Find where the given text appears and provide that cell's center as [x, y] coordinate. 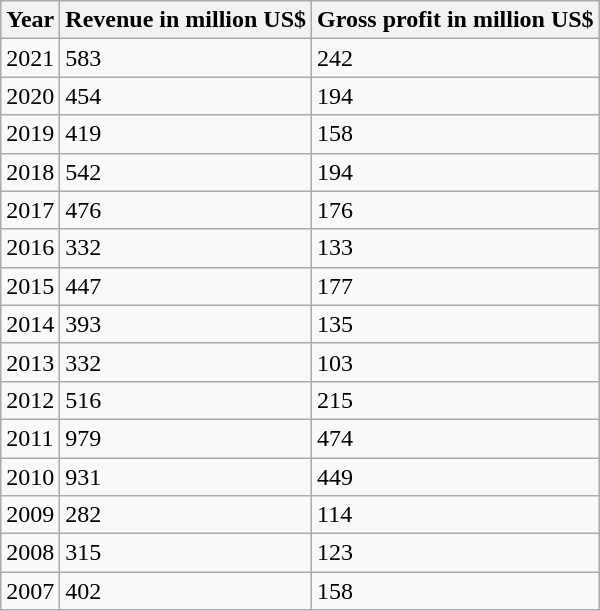
447 [186, 286]
114 [456, 515]
2011 [30, 438]
393 [186, 324]
2020 [30, 96]
Year [30, 20]
419 [186, 134]
474 [456, 438]
Gross profit in million US$ [456, 20]
476 [186, 210]
135 [456, 324]
176 [456, 210]
282 [186, 515]
583 [186, 58]
2008 [30, 553]
2010 [30, 477]
931 [186, 477]
315 [186, 553]
133 [456, 248]
402 [186, 591]
2021 [30, 58]
215 [456, 400]
2013 [30, 362]
2018 [30, 172]
454 [186, 96]
123 [456, 553]
2007 [30, 591]
542 [186, 172]
177 [456, 286]
2019 [30, 134]
2014 [30, 324]
2017 [30, 210]
2016 [30, 248]
Revenue in million US$ [186, 20]
979 [186, 438]
103 [456, 362]
516 [186, 400]
2015 [30, 286]
2012 [30, 400]
242 [456, 58]
449 [456, 477]
2009 [30, 515]
